For the text-containing cell, return its midpoint in (X, Y) coordinate format. 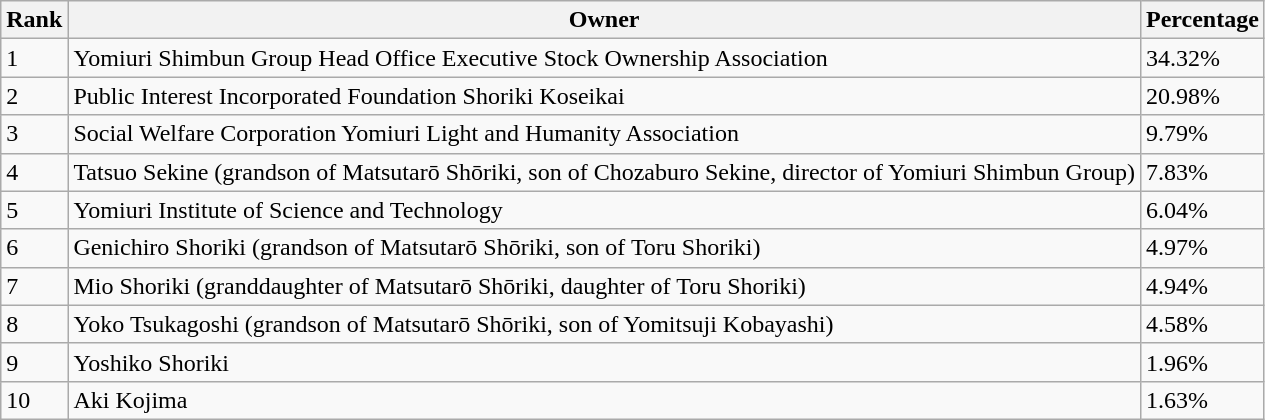
4.94% (1202, 286)
Rank (34, 20)
1.63% (1202, 400)
1.96% (1202, 362)
3 (34, 134)
34.32% (1202, 58)
4.97% (1202, 248)
1 (34, 58)
4.58% (1202, 324)
10 (34, 400)
Percentage (1202, 20)
2 (34, 96)
Mio Shoriki (granddaughter of Matsutarō Shōriki, daughter of Toru Shoriki) (604, 286)
Public Interest Incorporated Foundation Shoriki Koseikai (604, 96)
5 (34, 210)
Yomiuri Institute of Science and Technology (604, 210)
Tatsuo Sekine (grandson of Matsutarō Shōriki, son of Chozaburo Sekine, director of Yomiuri Shimbun Group) (604, 172)
Social Welfare Corporation Yomiuri Light and Humanity Association (604, 134)
6 (34, 248)
8 (34, 324)
9.79% (1202, 134)
Aki Kojima (604, 400)
Yoko Tsukagoshi (grandson of Matsutarō Shōriki, son of Yomitsuji Kobayashi) (604, 324)
4 (34, 172)
Owner (604, 20)
6.04% (1202, 210)
Genichiro Shoriki (grandson of Matsutarō Shōriki, son of Toru Shoriki) (604, 248)
7.83% (1202, 172)
7 (34, 286)
9 (34, 362)
20.98% (1202, 96)
Yomiuri Shimbun Group Head Office Executive Stock Ownership Association (604, 58)
Yoshiko Shoriki (604, 362)
